Extract the (x, y) coordinate from the center of the cell holding the provided text.  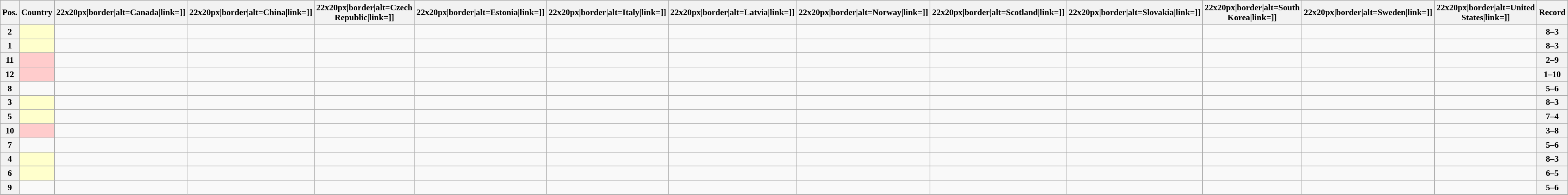
1 (10, 46)
3–8 (1552, 131)
22x20px|border|alt=United States|link=]] (1486, 13)
22x20px|border|alt=Estonia|link=]] (481, 13)
Country (37, 13)
22x20px|border|alt=Italy|link=]] (608, 13)
6 (10, 174)
22x20px|border|alt=Sweden|link=]] (1368, 13)
8 (10, 89)
7–4 (1552, 117)
22x20px|border|alt=Latvia|link=]] (732, 13)
4 (10, 159)
22x20px|border|alt=China|link=]] (251, 13)
6–5 (1552, 174)
22x20px|border|alt=Slovakia|link=]] (1135, 13)
22x20px|border|alt=Norway|link=]] (864, 13)
1–10 (1552, 74)
9 (10, 187)
Pos. (10, 13)
2 (10, 32)
22x20px|border|alt=Czech Republic|link=]] (364, 13)
22x20px|border|alt=Canada|link=]] (121, 13)
22x20px|border|alt=South Korea|link=]] (1252, 13)
Record (1552, 13)
10 (10, 131)
3 (10, 102)
2–9 (1552, 60)
5 (10, 117)
11 (10, 60)
7 (10, 145)
22x20px|border|alt=Scotland|link=]] (999, 13)
12 (10, 74)
